For the text-containing cell, return its midpoint in [x, y] coordinate format. 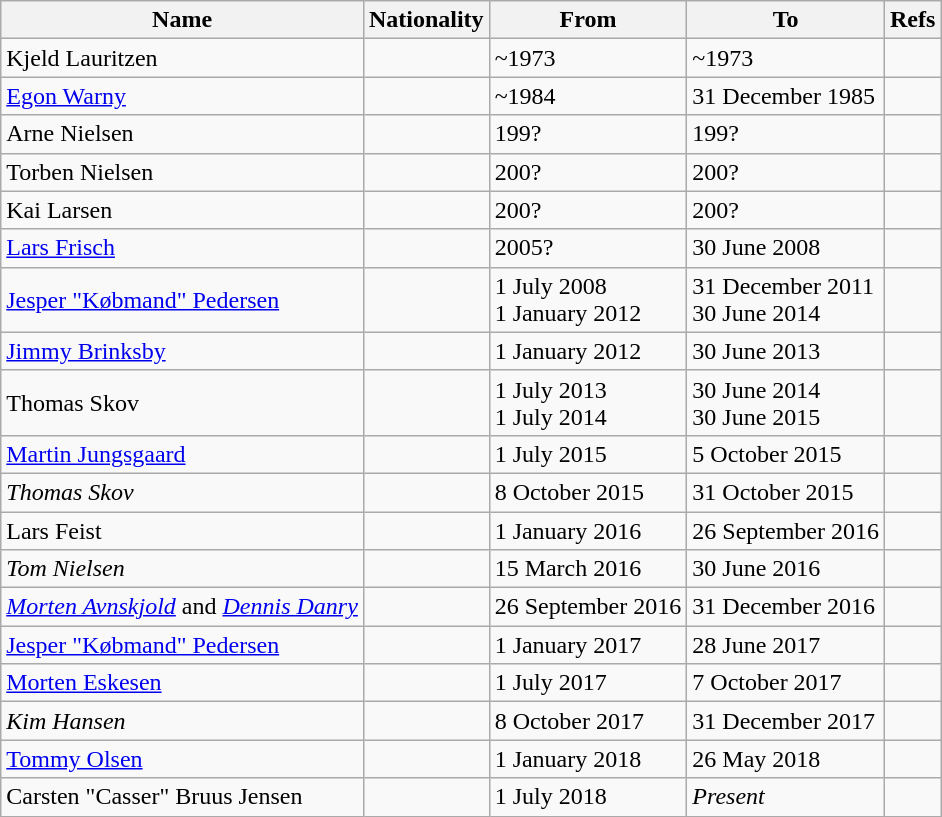
1 July 2017 [588, 683]
Torben Nielsen [182, 172]
1 January 2016 [588, 531]
From [588, 20]
28 June 2017 [786, 645]
1 July 2015 [588, 454]
30 June 2016 [786, 569]
Jimmy Brinksby [182, 351]
30 June 2013 [786, 351]
30 June 201430 June 2015 [786, 402]
31 December 2017 [786, 721]
Kjeld Lauritzen [182, 58]
1 July 20081 January 2012 [588, 300]
Martin Jungsgaard [182, 454]
Tommy Olsen [182, 759]
8 October 2015 [588, 492]
31 December 1985 [786, 96]
1 January 2012 [588, 351]
Name [182, 20]
5 October 2015 [786, 454]
Lars Feist [182, 531]
1 July 20131 July 2014 [588, 402]
1 January 2018 [588, 759]
31 December 201130 June 2014 [786, 300]
1 January 2017 [588, 645]
Lars Frisch [182, 248]
Refs [912, 20]
31 October 2015 [786, 492]
Egon Warny [182, 96]
Tom Nielsen [182, 569]
8 October 2017 [588, 721]
~1984 [588, 96]
1 July 2018 [588, 797]
Morten Eskesen [182, 683]
30 June 2008 [786, 248]
2005? [588, 248]
Kai Larsen [182, 210]
Present [786, 797]
To [786, 20]
Morten Avnskjold and Dennis Danry [182, 607]
26 May 2018 [786, 759]
Carsten "Casser" Bruus Jensen [182, 797]
Arne Nielsen [182, 134]
Nationality [426, 20]
Kim Hansen [182, 721]
31 December 2016 [786, 607]
15 March 2016 [588, 569]
7 October 2017 [786, 683]
